Extract the [X, Y] coordinate from the center of the cell holding the provided text.  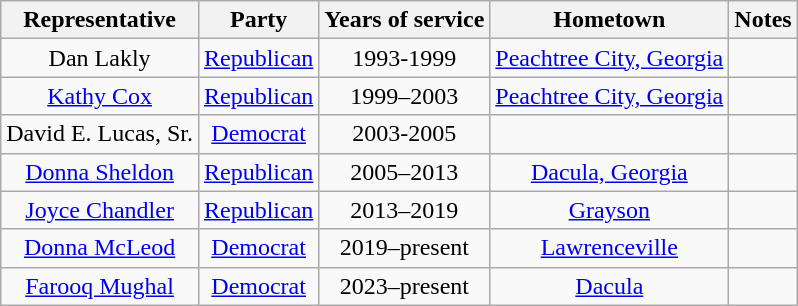
Dacula [610, 286]
Kathy Cox [100, 96]
Lawrenceville [610, 248]
2005–2013 [404, 172]
2013–2019 [404, 210]
Representative [100, 20]
David E. Lucas, Sr. [100, 134]
Grayson [610, 210]
Hometown [610, 20]
Notes [763, 20]
1993-1999 [404, 58]
Party [258, 20]
1999–2003 [404, 96]
2023–present [404, 286]
Dacula, Georgia [610, 172]
Donna McLeod [100, 248]
2019–present [404, 248]
Dan Lakly [100, 58]
Donna Sheldon [100, 172]
2003-2005 [404, 134]
Farooq Mughal [100, 286]
Joyce Chandler [100, 210]
Years of service [404, 20]
